Find where the given text appears and provide that cell's center as (x, y) coordinate. 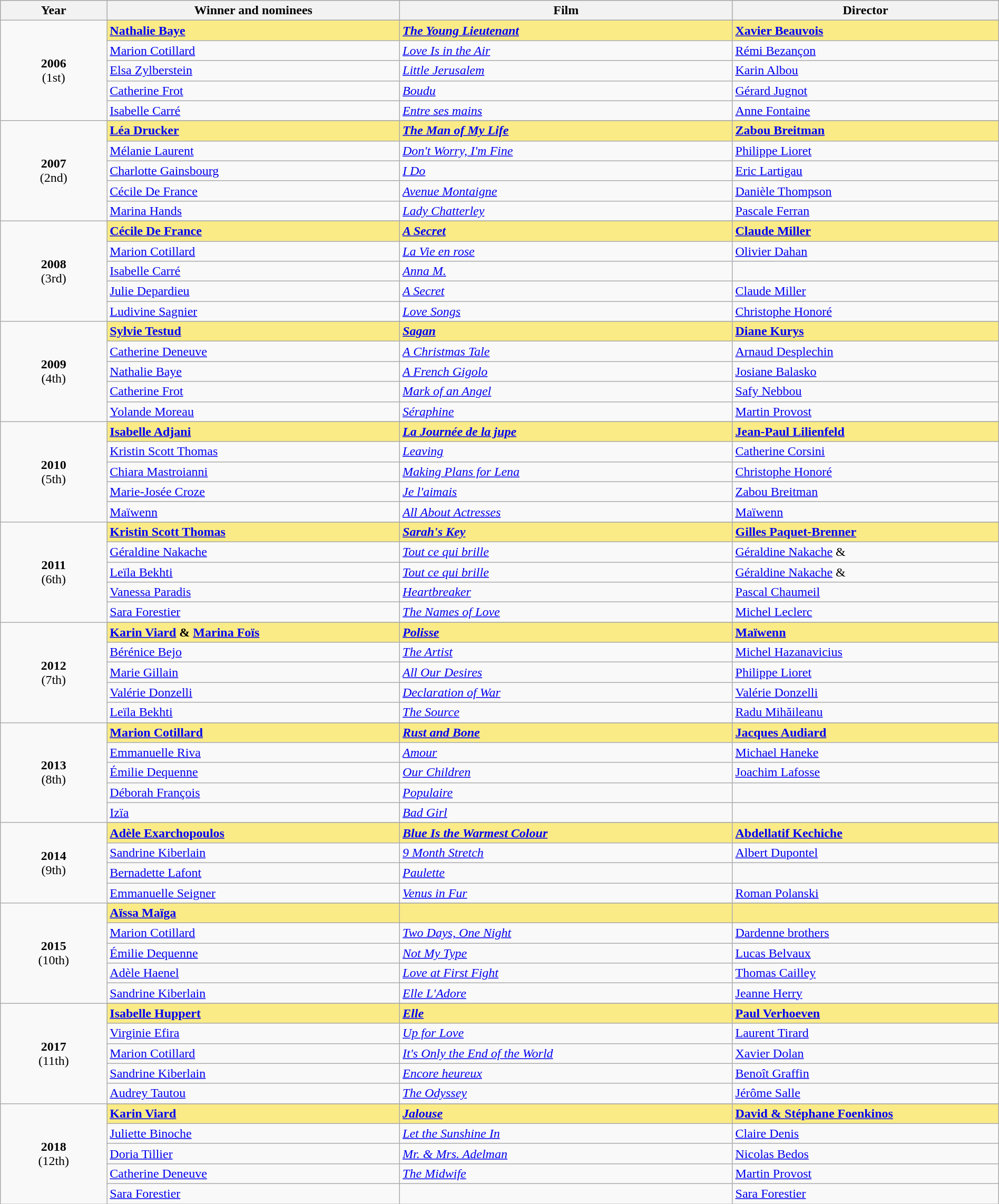
Albert Dupontel (865, 853)
The Man of My Life (566, 131)
Aïssa Maïga (253, 913)
Danièle Thompson (865, 191)
Paul Verhoeven (865, 1013)
Sarah's Key (566, 532)
Jean-Paul Lilienfeld (865, 432)
Gérard Jugnot (865, 91)
Josiane Balasko (865, 371)
Ludivine Sagnier (253, 311)
Catherine Corsini (865, 452)
Our Children (566, 772)
Gilles Paquet-Brenner (865, 532)
Polisse (566, 632)
Adèle Exarchopoulos (253, 833)
Winner and nominees (253, 11)
Love Is in the Air (566, 51)
Avenue Montaigne (566, 191)
Karin Viard & Marina Foïs (253, 632)
Sylvie Testud (253, 331)
Jacques Audiard (865, 732)
Emmanuelle Seigner (253, 893)
A French Gigolo (566, 371)
La Journée de la jupe (566, 432)
Juliette Binoche (253, 1133)
Jalouse (566, 1113)
Not My Type (566, 953)
The Names of Love (566, 612)
Nicolas Bedos (865, 1153)
The Midwife (566, 1173)
Déborah François (253, 792)
All Our Desires (566, 672)
Dardenne brothers (865, 933)
Venus in Fur (566, 893)
Michael Haneke (865, 752)
2013(8th) (54, 772)
Love at First Fight (566, 973)
Don't Worry, I'm Fine (566, 151)
Boudu (566, 91)
Jérôme Salle (865, 1093)
Olivier Dahan (865, 251)
The Source (566, 712)
Chiara Mastroianni (253, 472)
Abdellatif Kechiche (865, 833)
Film (566, 11)
2014(9th) (54, 863)
Blue Is the Warmest Colour (566, 833)
Arnaud Desplechin (865, 351)
Elsa Zylberstein (253, 71)
Benoît Graffin (865, 1073)
The Young Lieutenant (566, 31)
Izïa (253, 813)
Isabelle Huppert (253, 1013)
It's Only the End of the World (566, 1053)
Anne Fontaine (865, 111)
Vanessa Paradis (253, 592)
2011(6th) (54, 572)
Elle L'Adore (566, 993)
Diane Kurys (865, 331)
Up for Love (566, 1033)
Paulette (566, 873)
Bad Girl (566, 813)
Emmanuelle Riva (253, 752)
Je l'aimais (566, 492)
Doria Tillier (253, 1153)
Amour (566, 752)
Bernadette Lafont (253, 873)
Thomas Cailley (865, 973)
Roman Polanski (865, 893)
2015(10th) (54, 953)
9 Month Stretch (566, 853)
Pascale Ferran (865, 211)
Adèle Haenel (253, 973)
Encore heureux (566, 1073)
Populaire (566, 792)
Bérénice Bejo (253, 652)
Marina Hands (253, 211)
Let the Sunshine In (566, 1133)
Safy Nebbou (865, 391)
Joachim Lafosse (865, 772)
Little Jerusalem (566, 71)
Karin Viard (253, 1113)
La Vie en rose (566, 251)
Mark of an Angel (566, 391)
Mr. & Mrs. Adelman (566, 1153)
Declaration of War (566, 692)
2008(3rd) (54, 271)
Leaving (566, 452)
Michel Leclerc (865, 612)
Michel Hazanavicius (865, 652)
A Christmas Tale (566, 351)
Claire Denis (865, 1133)
Year (54, 11)
Séraphine (566, 412)
Heartbreaker (566, 592)
Pascal Chaumeil (865, 592)
Anna M. (566, 271)
Eric Lartigau (865, 171)
Two Days, One Night (566, 933)
Marie Gillain (253, 672)
The Odyssey (566, 1093)
2007(2nd) (54, 171)
Rémi Bezançon (865, 51)
Director (865, 11)
Géraldine Nakache (253, 552)
Making Plans for Lena (566, 472)
2012(7th) (54, 672)
2018(12th) (54, 1153)
Entre ses mains (566, 111)
Xavier Beauvois (865, 31)
Julie Depardieu (253, 291)
Radu Mihăileanu (865, 712)
David & Stéphane Foenkinos (865, 1113)
Jeanne Herry (865, 993)
2006(1st) (54, 71)
All About Actresses (566, 512)
Marie-Josée Croze (253, 492)
Lady Chatterley (566, 211)
2010(5th) (54, 472)
Léa Drucker (253, 131)
Sagan (566, 331)
Virginie Efira (253, 1033)
Audrey Tautou (253, 1093)
The Artist (566, 652)
2009(4th) (54, 371)
Mélanie Laurent (253, 151)
Yolande Moreau (253, 412)
Charlotte Gainsbourg (253, 171)
Xavier Dolan (865, 1053)
Isabelle Adjani (253, 432)
Laurent Tirard (865, 1033)
I Do (566, 171)
Rust and Bone (566, 732)
Love Songs (566, 311)
Elle (566, 1013)
Karin Albou (865, 71)
Lucas Belvaux (865, 953)
2017(11th) (54, 1053)
